Return the (x, y) coordinate for the center point of the cell that contains the specified text.  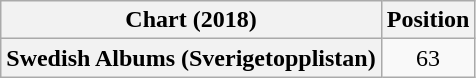
Position (428, 20)
Chart (2018) (191, 20)
63 (428, 58)
Swedish Albums (Sverigetopplistan) (191, 58)
